Output the [x, y] coordinate of the center of the cell containing the given text.  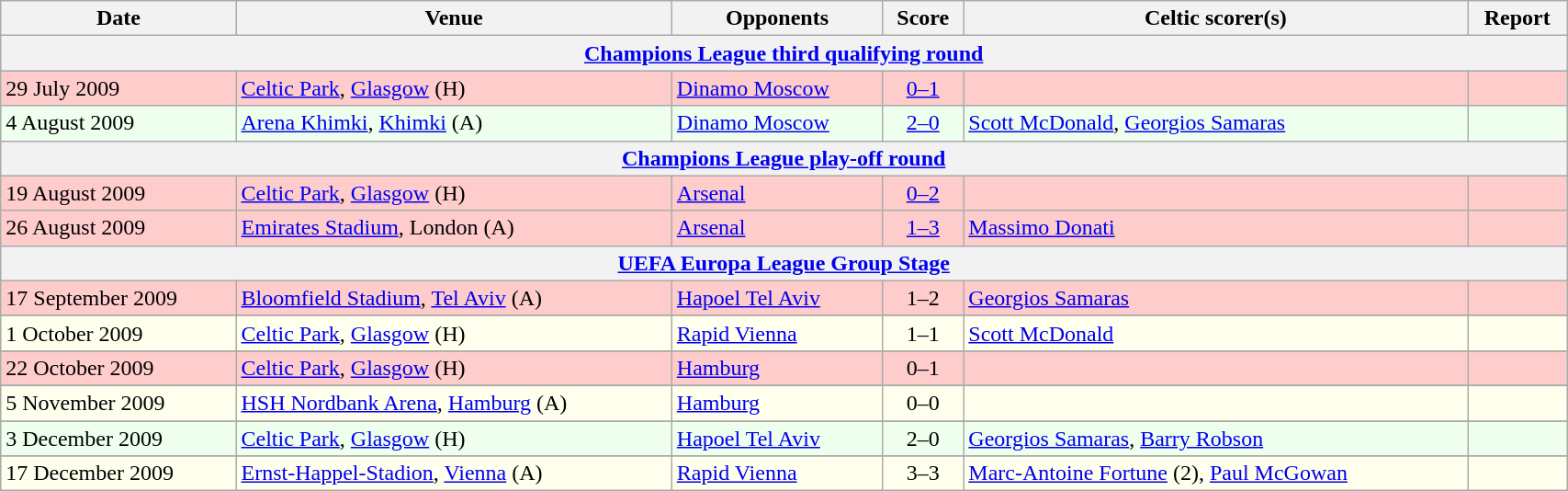
Ernst-Happel-Stadion, Vienna (A) [454, 474]
1 October 2009 [118, 333]
Report [1517, 18]
Score [923, 18]
17 December 2009 [118, 474]
29 July 2009 [118, 88]
Scott McDonald [1216, 333]
1–3 [923, 228]
0–0 [923, 403]
Bloomfield Stadium, Tel Aviv (A) [454, 298]
0–2 [923, 193]
1–2 [923, 298]
Venue [454, 18]
UEFA Europa League Group Stage [784, 263]
HSH Nordbank Arena, Hamburg (A) [454, 403]
17 September 2009 [118, 298]
Georgios Samaras [1216, 298]
Massimo Donati [1216, 228]
Scott McDonald, Georgios Samaras [1216, 123]
26 August 2009 [118, 228]
Marc-Antoine Fortune (2), Paul McGowan [1216, 474]
3 December 2009 [118, 439]
19 August 2009 [118, 193]
Arena Khimki, Khimki (A) [454, 123]
1–1 [923, 333]
Champions League play-off round [784, 158]
Champions League third qualifying round [784, 53]
4 August 2009 [118, 123]
22 October 2009 [118, 368]
3–3 [923, 474]
Date [118, 18]
Celtic scorer(s) [1216, 18]
Georgios Samaras, Barry Robson [1216, 439]
5 November 2009 [118, 403]
Emirates Stadium, London (A) [454, 228]
Opponents [777, 18]
